Capture the cell that displays the provided text and extract its (x, y) central coordinate. 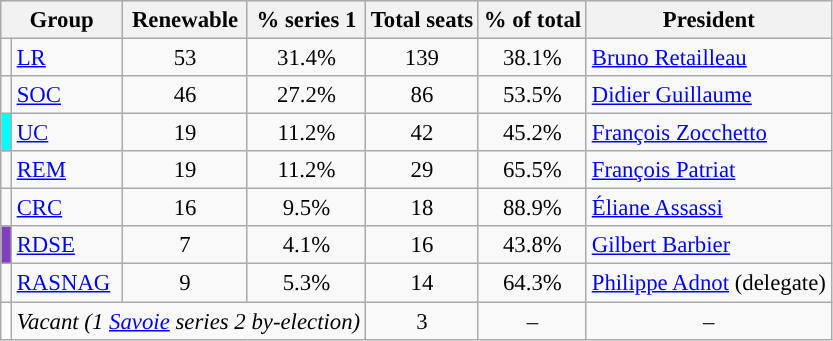
REM (66, 170)
LR (66, 58)
53 (186, 58)
9.5% (306, 208)
4.1% (306, 245)
27.2% (306, 95)
64.3% (532, 283)
RASNAG (66, 283)
Philippe Adnot (delegate) (708, 283)
% series 1 (306, 20)
Renewable (186, 20)
18 (422, 208)
CRC (66, 208)
42 (422, 133)
François Patriat (708, 170)
31.4% (306, 58)
43.8% (532, 245)
Didier Guillaume (708, 95)
53.5% (532, 95)
14 (422, 283)
7 (186, 245)
3 (422, 321)
Éliane Assassi (708, 208)
% of total (532, 20)
Bruno Retailleau (708, 58)
President (708, 20)
139 (422, 58)
Total seats (422, 20)
François Zocchetto (708, 133)
38.1% (532, 58)
Gilbert Barbier (708, 245)
9 (186, 283)
SOC (66, 95)
Group (62, 20)
65.5% (532, 170)
29 (422, 170)
88.9% (532, 208)
46 (186, 95)
Vacant (1 Savoie series 2 by-election) (188, 321)
86 (422, 95)
45.2% (532, 133)
5.3% (306, 283)
RDSE (66, 245)
UC (66, 133)
